Identify which cell holds the provided text, then report its [x, y] central coordinate. 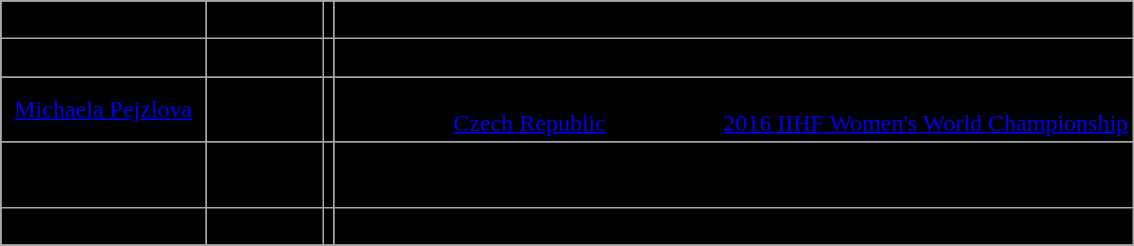
Played for Breck School [734, 20]
Played for Spring Lake Park High School [734, 226]
Jenna Brenneman [104, 20]
Played for Anaheim Lady Ducks [734, 58]
Katherine Beaumier [104, 58]
Ella Shelton [104, 174]
Goaltender [265, 20]
Taylor Turnquist [104, 226]
Played for Stanstead College Member of Czech Republic team at the 2016 IIHF Women's World Championship [734, 110]
Michaela Pejzlova [104, 110]
Played for London Jr. Devilettes Member of 2016 U18 Team Ontario [734, 174]
